Find where the given text appears and provide that cell's center as [X, Y] coordinate. 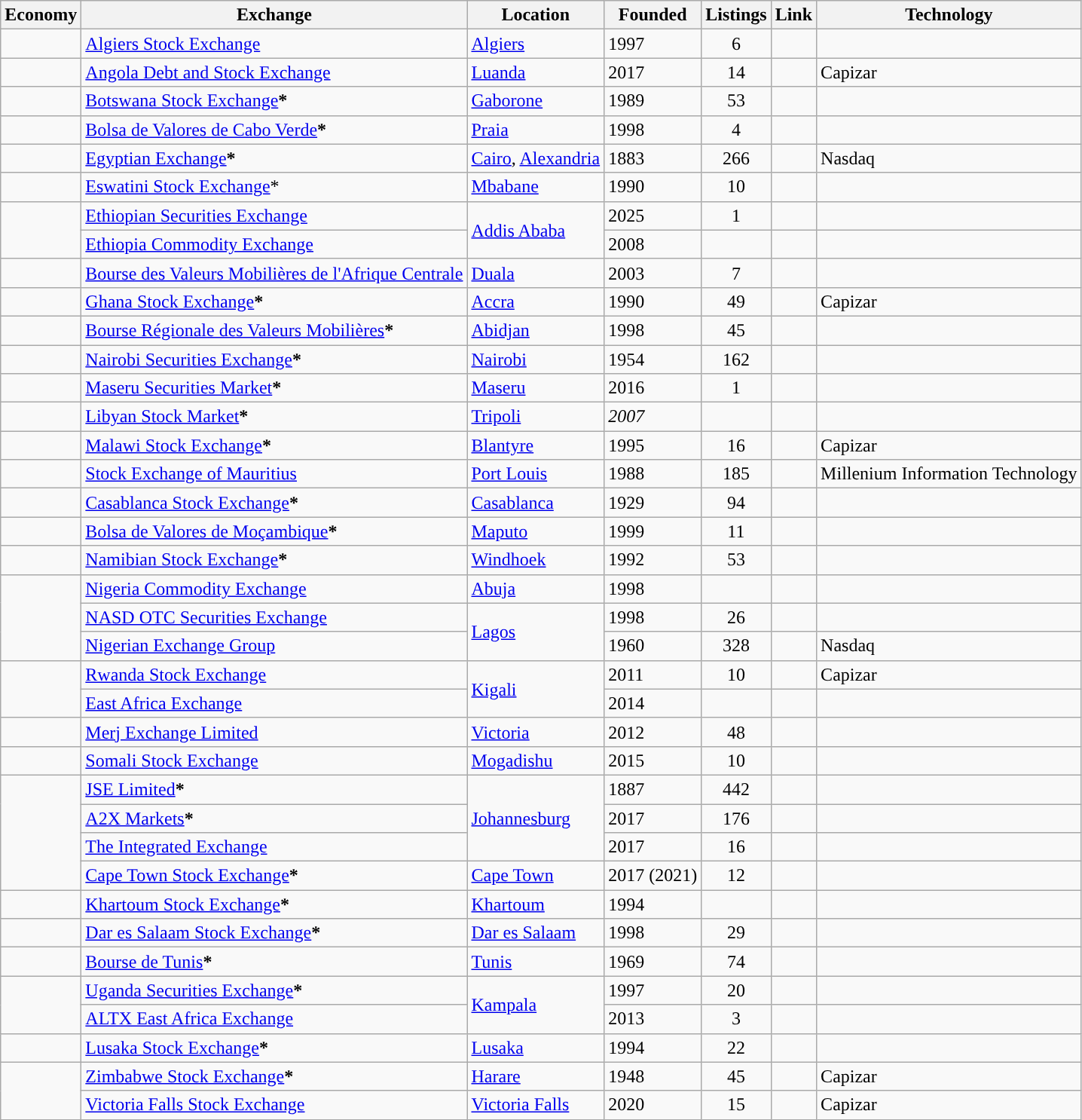
Nigerian Exchange Group [274, 646]
Accra [536, 301]
Port Louis [536, 474]
Casablanca [536, 503]
NASD OTC Securities Exchange [274, 617]
ALTX East Africa Exchange [274, 1019]
Abuja [536, 589]
Angola Debt and Stock Exchange [274, 72]
1929 [653, 503]
Ethiopia Commodity Exchange [274, 244]
12 [736, 876]
2012 [653, 732]
2025 [653, 216]
Millenium Information Technology [949, 474]
Libyan Stock Market* [274, 417]
Mogadishu [536, 760]
185 [736, 474]
48 [736, 732]
Lusaka [536, 1048]
1999 [653, 531]
6 [736, 44]
74 [736, 962]
2013 [653, 1019]
49 [736, 301]
1948 [653, 1076]
Cape Town [536, 876]
Maputo [536, 531]
Khartoum Stock Exchange* [274, 904]
2016 [653, 388]
7 [736, 273]
Bolsa de Valores de Cabo Verde* [274, 130]
Cape Town Stock Exchange* [274, 876]
Uganda Securities Exchange* [274, 990]
Mbabane [536, 187]
Victoria [536, 732]
Bourse Régionale des Valeurs Mobilières* [274, 330]
442 [736, 789]
Location [536, 15]
Blantyre [536, 445]
Namibian Stock Exchange* [274, 560]
Somali Stock Exchange [274, 760]
266 [736, 158]
20 [736, 990]
Bourse de Tunis* [274, 962]
Ghana Stock Exchange* [274, 301]
Bolsa de Valores de Moçambique* [274, 531]
2017 (2021) [653, 876]
Lagos [536, 632]
Bourse des Valeurs Mobilières de l'Afrique Centrale [274, 273]
Kigali [536, 689]
Dar es Salaam Stock Exchange* [274, 933]
Zimbabwe Stock Exchange* [274, 1076]
Nigeria Commodity Exchange [274, 589]
11 [736, 531]
Johannesburg [536, 818]
3 [736, 1019]
1995 [653, 445]
2014 [653, 703]
Economy [41, 15]
Lusaka Stock Exchange* [274, 1048]
JSE Limited* [274, 789]
15 [736, 1105]
Link [793, 15]
Casablanca Stock Exchange* [274, 503]
East Africa Exchange [274, 703]
Listings [736, 15]
Ethiopian Securities Exchange [274, 216]
Exchange [274, 15]
Praia [536, 130]
Stock Exchange of Mauritius [274, 474]
2007 [653, 417]
Technology [949, 15]
Harare [536, 1076]
Duala [536, 273]
1989 [653, 101]
94 [736, 503]
The Integrated Exchange [274, 847]
29 [736, 933]
Nairobi Securities Exchange* [274, 360]
1954 [653, 360]
Maseru [536, 388]
26 [736, 617]
328 [736, 646]
2015 [653, 760]
Victoria Falls Stock Exchange [274, 1105]
Tunis [536, 962]
162 [736, 360]
Eswatini Stock Exchange* [274, 187]
1988 [653, 474]
Botswana Stock Exchange* [274, 101]
Egyptian Exchange* [274, 158]
Tripoli [536, 417]
Cairo, Alexandria [536, 158]
Victoria Falls [536, 1105]
Malawi Stock Exchange* [274, 445]
Dar es Salaam [536, 933]
2011 [653, 675]
A2X Markets* [274, 818]
2003 [653, 273]
1960 [653, 646]
Kampala [536, 1005]
2020 [653, 1105]
Merj Exchange Limited [274, 732]
1969 [653, 962]
22 [736, 1048]
4 [736, 130]
2008 [653, 244]
1883 [653, 158]
Luanda [536, 72]
Windhoek [536, 560]
1992 [653, 560]
Gaborone [536, 101]
176 [736, 818]
Rwanda Stock Exchange [274, 675]
Algiers Stock Exchange [274, 44]
14 [736, 72]
1887 [653, 789]
Algiers [536, 44]
Founded [653, 15]
Khartoum [536, 904]
Nairobi [536, 360]
Addis Ababa [536, 230]
Maseru Securities Market* [274, 388]
Abidjan [536, 330]
